For the text-containing cell, return its midpoint in (X, Y) coordinate format. 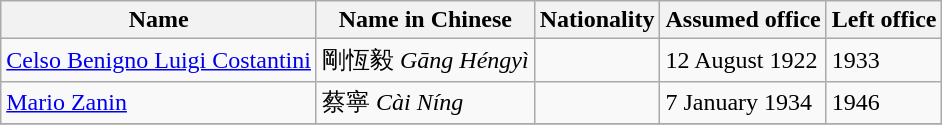
7 January 1934 (743, 102)
1946 (884, 102)
Assumed office (743, 20)
Celso Benigno Luigi Costantini (159, 60)
蔡寧 Cài Níng (425, 102)
Mario Zanin (159, 102)
1933 (884, 60)
Nationality (597, 20)
Name in Chinese (425, 20)
12 August 1922 (743, 60)
Left office (884, 20)
剛恆毅 Gāng Héngyì (425, 60)
Name (159, 20)
